Detect which cell encompasses the target text, then output its [X, Y] center coordinate. 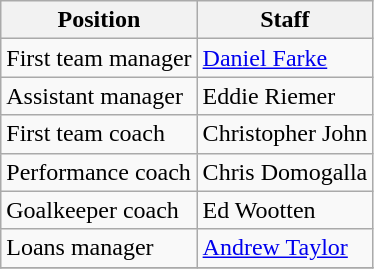
Eddie Riemer [285, 96]
Performance coach [99, 172]
Ed Wootten [285, 210]
Position [99, 20]
Andrew Taylor [285, 248]
Assistant manager [99, 96]
Christopher John [285, 134]
First team coach [99, 134]
Staff [285, 20]
Loans manager [99, 248]
First team manager [99, 58]
Goalkeeper coach [99, 210]
Chris Domogalla [285, 172]
Daniel Farke [285, 58]
